For the text-containing cell, return its midpoint in (x, y) coordinate format. 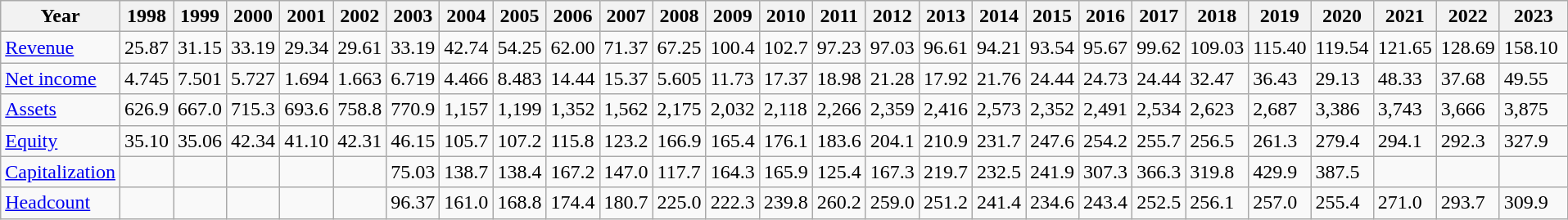
123.2 (626, 141)
6.719 (413, 79)
Equity (61, 141)
2020 (1342, 16)
2,623 (1217, 110)
2012 (892, 16)
115.8 (573, 141)
107.2 (519, 141)
167.3 (892, 172)
32.47 (1217, 79)
36.43 (1280, 79)
1,157 (467, 110)
255.4 (1342, 203)
1,199 (519, 110)
71.37 (626, 47)
46.15 (413, 141)
158.10 (1533, 47)
2005 (519, 16)
15.37 (626, 79)
2,687 (1280, 110)
2023 (1533, 16)
770.9 (413, 110)
42.74 (467, 47)
309.9 (1533, 203)
259.0 (892, 203)
121.65 (1405, 47)
2,352 (1051, 110)
254.2 (1105, 141)
125.4 (838, 172)
234.6 (1051, 203)
247.6 (1051, 141)
2010 (786, 16)
24.73 (1105, 79)
2,573 (999, 110)
35.10 (146, 141)
97.03 (892, 47)
161.0 (467, 203)
279.4 (1342, 141)
1.694 (306, 79)
256.1 (1217, 203)
18.98 (838, 79)
319.8 (1217, 172)
626.9 (146, 110)
138.4 (519, 172)
3,386 (1342, 110)
138.7 (467, 172)
35.06 (200, 141)
693.6 (306, 110)
271.0 (1405, 203)
232.5 (999, 172)
260.2 (838, 203)
429.9 (1280, 172)
95.67 (1105, 47)
67.25 (680, 47)
243.4 (1105, 203)
147.0 (626, 172)
327.9 (1533, 141)
29.34 (306, 47)
Headcount (61, 203)
119.54 (1342, 47)
166.9 (680, 141)
41.10 (306, 141)
25.87 (146, 47)
Year (61, 16)
102.7 (786, 47)
7.501 (200, 79)
2022 (1467, 16)
3,743 (1405, 110)
94.21 (999, 47)
93.54 (1051, 47)
2021 (1405, 16)
174.4 (573, 203)
4.466 (467, 79)
222.3 (732, 203)
2003 (413, 16)
2,534 (1159, 110)
17.92 (945, 79)
2016 (1105, 16)
183.6 (838, 141)
2,359 (892, 110)
241.4 (999, 203)
17.37 (786, 79)
180.7 (626, 203)
29.61 (360, 47)
37.68 (1467, 79)
2,491 (1105, 110)
42.34 (254, 141)
115.40 (1280, 47)
109.03 (1217, 47)
48.33 (1405, 79)
100.4 (732, 47)
Revenue (61, 47)
3,666 (1467, 110)
1999 (200, 16)
2015 (1051, 16)
758.8 (360, 110)
105.7 (467, 141)
1,352 (573, 110)
292.3 (1467, 141)
225.0 (680, 203)
239.8 (786, 203)
2017 (1159, 16)
165.4 (732, 141)
29.13 (1342, 79)
2006 (573, 16)
219.7 (945, 172)
667.0 (200, 110)
2,416 (945, 110)
2019 (1280, 16)
97.23 (838, 47)
11.73 (732, 79)
261.3 (1280, 141)
387.5 (1342, 172)
2014 (999, 16)
256.5 (1217, 141)
366.3 (1159, 172)
210.9 (945, 141)
2018 (1217, 16)
21.28 (892, 79)
2000 (254, 16)
257.0 (1280, 203)
96.37 (413, 203)
75.03 (413, 172)
62.00 (573, 47)
2009 (732, 16)
2,175 (680, 110)
168.8 (519, 203)
2,118 (786, 110)
117.7 (680, 172)
42.31 (360, 141)
8.483 (519, 79)
Capitalization (61, 172)
2002 (360, 16)
2008 (680, 16)
96.61 (945, 47)
2004 (467, 16)
164.3 (732, 172)
54.25 (519, 47)
165.9 (786, 172)
2007 (626, 16)
49.55 (1533, 79)
252.5 (1159, 203)
31.15 (200, 47)
204.1 (892, 141)
Net income (61, 79)
294.1 (1405, 141)
1,562 (626, 110)
2011 (838, 16)
293.7 (1467, 203)
4.745 (146, 79)
2,266 (838, 110)
5.605 (680, 79)
1998 (146, 16)
167.2 (573, 172)
128.69 (1467, 47)
231.7 (999, 141)
176.1 (786, 141)
241.9 (1051, 172)
1.663 (360, 79)
21.76 (999, 79)
Assets (61, 110)
2001 (306, 16)
14.44 (573, 79)
2013 (945, 16)
307.3 (1105, 172)
255.7 (1159, 141)
5.727 (254, 79)
2,032 (732, 110)
251.2 (945, 203)
99.62 (1159, 47)
3,875 (1533, 110)
715.3 (254, 110)
